Output the (X, Y) coordinate of the center of the cell containing the given text.  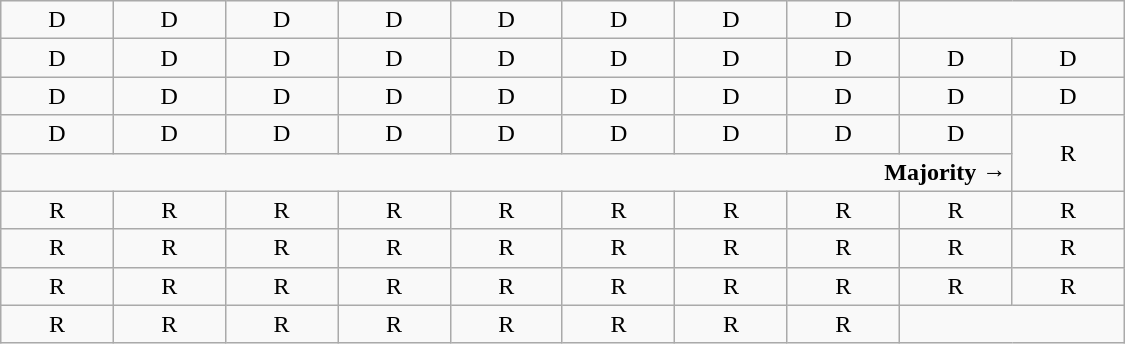
Majority → (506, 172)
